Find where the given text appears and provide that cell's center as (x, y) coordinate. 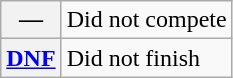
Did not compete (146, 20)
DNF (31, 58)
Did not finish (146, 58)
— (31, 20)
